Return [X, Y] of the center of cell containing provided text 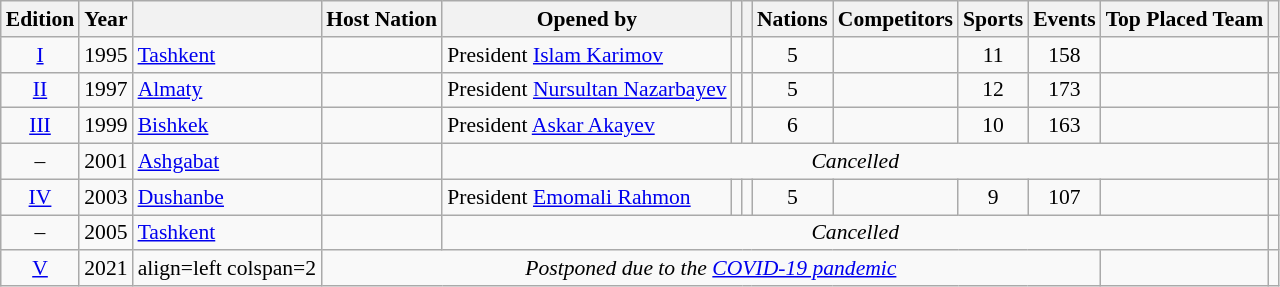
Dushanbe [228, 197]
2021 [106, 269]
V [40, 269]
III [40, 126]
Host Nation [382, 19]
2001 [106, 162]
President Emomali Rahmon [586, 197]
Postponed due to the COVID-19 pandemic [711, 269]
1995 [106, 55]
163 [1064, 126]
II [40, 90]
107 [1064, 197]
President Islam Karimov [586, 55]
Bishkek [228, 126]
1997 [106, 90]
Competitors [896, 19]
173 [1064, 90]
2005 [106, 233]
President Nursultan Nazarbayev [586, 90]
IV [40, 197]
11 [993, 55]
Top Placed Team [1185, 19]
9 [993, 197]
10 [993, 126]
I [40, 55]
Events [1064, 19]
align=left colspan=2 [228, 269]
6 [792, 126]
Almaty [228, 90]
2003 [106, 197]
12 [993, 90]
Ashgabat [228, 162]
Sports [993, 19]
Year [106, 19]
1999 [106, 126]
President Askar Akayev [586, 126]
Opened by [586, 19]
158 [1064, 55]
Nations [792, 19]
Edition [40, 19]
